For the text-containing cell, return its midpoint in [x, y] coordinate format. 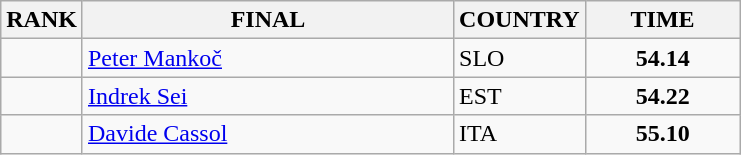
Davide Cassol [268, 134]
FINAL [268, 20]
TIME [662, 20]
Peter Mankoč [268, 58]
54.22 [662, 96]
RANK [42, 20]
ITA [520, 134]
Indrek Sei [268, 96]
SLO [520, 58]
55.10 [662, 134]
54.14 [662, 58]
EST [520, 96]
COUNTRY [520, 20]
